Pinpoint the cell where the given text exists, returning its [x, y] midpoint coordinate. 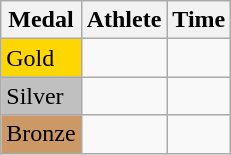
Medal [41, 20]
Athlete [124, 20]
Time [199, 20]
Silver [41, 96]
Bronze [41, 134]
Gold [41, 58]
